Locate the cell with the specified text and output its (X, Y) center coordinate. 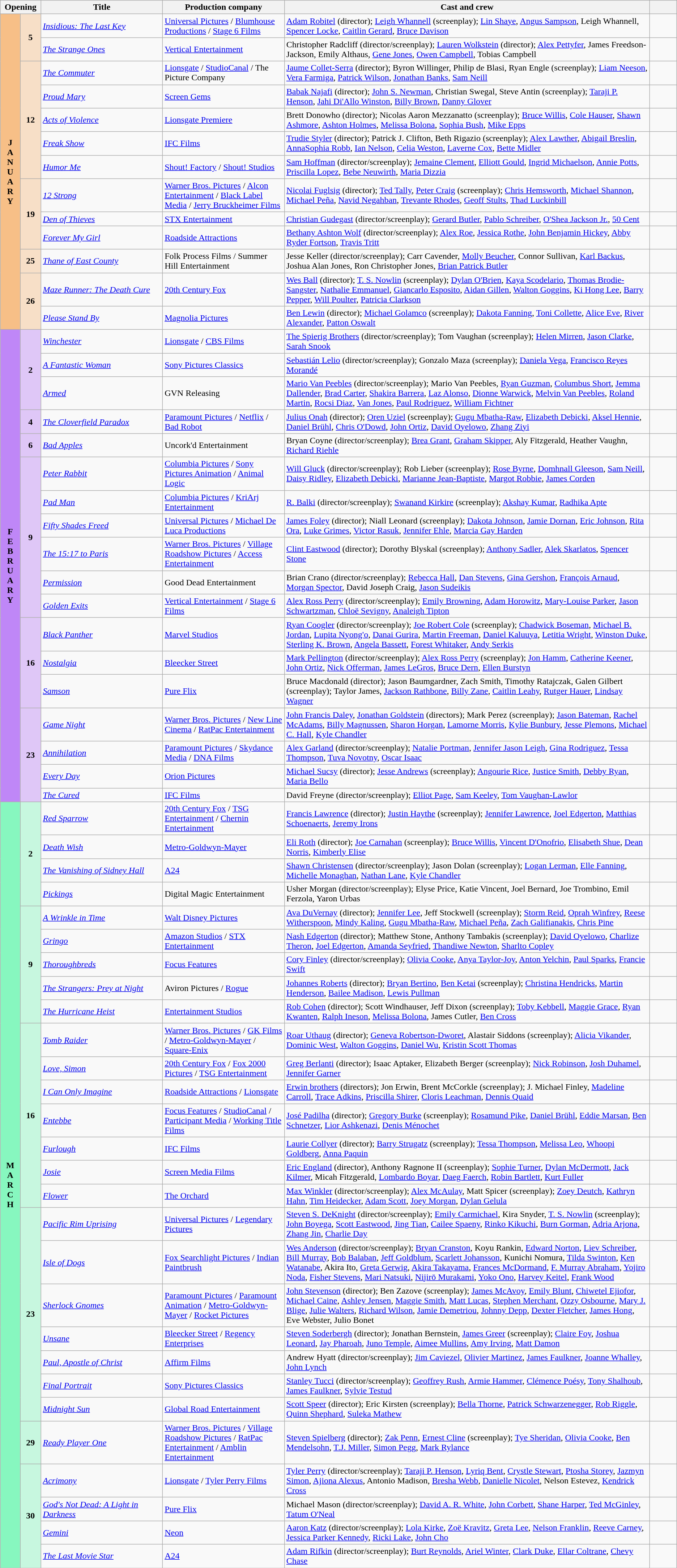
Orion Pictures (223, 777)
Unsane (102, 1338)
Red Sparrow (102, 819)
Paramount Pictures / Paramount Animation / Metro-Goldwyn-Mayer / Rocket Pictures (223, 1305)
A Fantastic Woman (102, 365)
Walt Disney Pictures (223, 918)
Paramount Pictures / Skydance Media / DNA Films (223, 753)
30 (30, 1516)
20th Century Fox (223, 289)
Warner Bros. Pictures / Alcon Entertainment / Black Label Media / Jerry Bruckheimer Films (223, 195)
Ready Player One (102, 1443)
6 (30, 445)
Armed (102, 393)
Clint Eastwood (director); Dorothy Blyskal (screenplay); Anthony Sadler, Alek Skarlatos, Spencer Stone (467, 554)
Paramount Pictures / Netflix / Bad Robot (223, 422)
Cast and crew (467, 7)
20th Century Fox / Fox 2000 Pictures / TSG Entertainment (223, 1068)
Entertainment Studios (223, 1012)
Den of Thieves (102, 219)
Bryan Coyne (director/screenplay); Brea Grant, Graham Skipper, Aly Fitzgerald, Heather Vaughn, Richard Riehle (467, 445)
Uncork'd Entertainment (223, 445)
Acts of Violence (102, 120)
The Spierig Brothers (director/screenplay); Tom Vaughan (screenplay); Helen Mirren, Jason Clarke, Sarah Snook (467, 341)
Maze Runner: The Death Cure (102, 289)
Annihilation (102, 753)
Ben Lewin (director); Michael Golamco (screenplay); Dakota Fanning, Toni Collette, Alice Eve, River Alexander, Patton Oswalt (467, 318)
The Last Movie Star (102, 1556)
Roadside Attractions (223, 237)
Sebastián Lelio (director/screenplay); Gonzalo Maza (screenplay); Daniela Vega, Francisco Reyes Morandé (467, 365)
FEBRUARY (10, 566)
Flower (102, 1196)
Focus Features / StudioCanal / Participant Media / Working Title Films (223, 1120)
Affirm Films (223, 1362)
Vertical Entertainment (223, 49)
Bleecker Street (223, 662)
The Strangers: Prey at Night (102, 988)
Freak Show (102, 143)
Usher Morgan (director/screenplay); Elyse Price, Katie Vincent, Joel Bernard, Joe Trombino, Emil Ferzola, Yaron Urbas (467, 894)
Adam Robitel (director); Leigh Whannell (screenplay); Lin Shaye, Angus Sampson, Leigh Whannell, Spencer Locke, Caitlin Gerard, Bruce Davison (467, 26)
20th Century Fox / TSG Entertainment / Chernin Entertainment (223, 819)
Alex Ross Perry (director/screenplay); Emily Browning, Adam Horowitz, Mary-Louise Parker, Jason Schwartzman, Chloë Sevigny, Analeigh Tipton (467, 606)
Focus Features (223, 965)
Greg Berlanti (director); Isaac Aptaker, Elizabeth Berger (screenplay); Nick Robinson, Josh Duhamel, Jennifer Garner (467, 1068)
God's Not Dead: A Light in Darkness (102, 1509)
Paul, Apostle of Christ (102, 1362)
The Cured (102, 795)
Death Wish (102, 847)
Love, Simon (102, 1068)
STX Entertainment (223, 219)
Neon (223, 1532)
Brian Crano (director/screenplay); Rebecca Hall, Dan Stevens, Gina Gershon, François Arnaud, Morgan Spector, David Joseph Craig, Jason Sudeikis (467, 582)
David Freyne (director/screenplay); Elliot Page, Sam Keeley, Tom Vaughan-Lawlor (467, 795)
Lionsgate Premiere (223, 120)
Warner Bros. Pictures / GK Films / Metro-Goldwyn-Mayer / Square-Enix (223, 1040)
Johannes Roberts (director); Bryan Bertino, Ben Ketai (screenplay); Christina Hendricks, Martin Henderson, Bailee Madison, Lewis Pullman (467, 988)
Lionsgate / StudioCanal / The Picture Company (223, 73)
Entebbe (102, 1120)
12 (30, 120)
GVN Releasing (223, 393)
Universal Pictures / Michael De Luca Productions (223, 526)
5 (30, 38)
Scott Speer (director); Eric Kirsten (screenplay); Bella Thorne, Patrick Schwarzenegger, Rob Riggle, Quinn Shephard, Suleka Mathew (467, 1409)
Cory Finley (director/screenplay); Olivia Cooke, Anya Taylor-Joy, Anton Yelchin, Paul Sparks, Francie Swift (467, 965)
Shawn Christensen (director/screenplay); Jason Dolan (screenplay); Logan Lerman, Elle Fanning, Michelle Monaghan, Nathan Lane, Kyle Chandler (467, 871)
Magnolia Pictures (223, 318)
Isle of Dogs (102, 1262)
The Orchard (223, 1196)
Steven Spielberg (director); Zak Penn, Ernest Cline (screenplay); Tye Sheridan, Olivia Cooke, Ben Mendelsohn, T.J. Miller, Simon Pegg, Mark Rylance (467, 1443)
Stanley Tucci (director/screenplay); Geoffrey Rush, Armie Hammer, Clémence Poésy, Tony Shalhoub, James Faulkner, Sylvie Testud (467, 1385)
The Strange Ones (102, 49)
Final Portrait (102, 1385)
Title (102, 7)
JANUARY (10, 172)
Fifty Shades Freed (102, 526)
Screen Gems (223, 96)
Pickings (102, 894)
29 (30, 1443)
Thane of East County (102, 261)
Michael Mason (director/screenplay); David A. R. White, John Corbett, Shane Harper, Ted McGinley, Tatum O'Neal (467, 1509)
R. Balki (director/screenplay); Swanand Kirkire (screenplay); Akshay Kumar, Radhika Apte (467, 502)
Bad Apples (102, 445)
Roadside Attractions / Lionsgate (223, 1092)
Sherlock Gnomes (102, 1305)
Metro-Goldwyn-Mayer (223, 847)
Universal Pictures / Legendary Pictures (223, 1224)
Shout! Factory / Shout! Studios (223, 167)
Michael Sucsy (director); Jesse Andrews (screenplay); Angourie Rice, Justice Smith, Debby Ryan, Maria Bello (467, 777)
Folk Process Films / Summer Hill Entertainment (223, 261)
Francis Lawrence (director); Justin Haythe (screenplay); Jennifer Lawrence, Joel Edgerton, Matthias Schoenaerts, Jeremy Irons (467, 819)
Aaron Katz (director/screenplay); Lola Kirke, Zoë Kravitz, Greta Lee, Nelson Franklin, Reeve Carney, Jessica Parker Kennedy, Ricki Lake, John Cho (467, 1532)
Sam Hoffman (director/screenplay); Jemaine Clement, Elliott Gould, Ingrid Michaelson, Annie Potts, Priscilla Lopez, Bebe Neuwirth, Maria Dizzia (467, 167)
Gemini (102, 1532)
Digital Magic Entertainment (223, 894)
I Can Only Imagine (102, 1092)
Eli Roth (director); Joe Carnahan (screenplay); Bruce Willis, Vincent D'Onofrio, Elisabeth Shue, Dean Norris, Kimberly Elise (467, 847)
Winchester (102, 341)
Columbia Pictures / Sony Pictures Animation / Animal Logic (223, 474)
Opening (21, 7)
Humor Me (102, 167)
Bleecker Street / Regency Enterprises (223, 1338)
Josie (102, 1172)
Columbia Pictures / KriArj Entertainment (223, 502)
The Commuter (102, 73)
Forever My Girl (102, 237)
25 (30, 261)
Insidious: The Last Key (102, 26)
4 (30, 422)
12 Strong (102, 195)
Pad Man (102, 502)
Warner Bros. Pictures / Village Roadshow Pictures / Access Entertainment (223, 554)
Please Stand By (102, 318)
Laurie Collyer (director); Barry Strugatz (screenplay); Tessa Thompson, Melissa Leo, Whoopi Goldberg, Anna Paquin (467, 1149)
Lionsgate / CBS Films (223, 341)
Warner Bros. Pictures / New Line Cinema / RatPac Entertainment (223, 725)
Bethany Ashton Wolf (director/screenplay); Alex Roe, Jessica Rothe, John Benjamin Hickey, Abby Ryder Fortson, Travis Tritt (467, 237)
Every Day (102, 777)
Alex Garland (director/screenplay); Natalie Portman, Jennifer Jason Leigh, Gina Rodriguez, Tessa Thompson, Tuva Novotny, Oscar Isaac (467, 753)
Good Dead Entertainment (223, 582)
Screen Media Films (223, 1172)
Production company (223, 7)
A Wrinkle in Time (102, 918)
Andrew Hyatt (director/screenplay); Jim Caviezel, Olivier Martinez, James Faulkner, Joanne Whalley, John Lynch (467, 1362)
19 (30, 214)
The 15:17 to Paris (102, 554)
Samson (102, 691)
MARCH (10, 1185)
26 (30, 301)
The Vanishing of Sidney Hall (102, 871)
Global Road Entertainment (223, 1409)
Tomb Raider (102, 1040)
Furlough (102, 1149)
Midnight Sun (102, 1409)
Amazon Studios / STX Entertainment (223, 941)
Pacific Rim Uprising (102, 1224)
Warner Bros. Pictures / Village Roadshow Pictures / RatPac Entertainment / Amblin Entertainment (223, 1443)
Nostalgia (102, 662)
The Cloverfield Paradox (102, 422)
Proud Mary (102, 96)
Adam Rifkin (director/screenplay); Burt Reynolds, Ariel Winter, Clark Duke, Ellar Coltrane, Chevy Chase (467, 1556)
Acrimony (102, 1481)
Lionsgate / Tyler Perry Films (223, 1481)
Permission (102, 582)
Aviron Pictures / Rogue (223, 988)
Vertical Entertainment / Stage 6 Films (223, 606)
Thoroughbreds (102, 965)
Peter Rabbit (102, 474)
Marvel Studios (223, 634)
Golden Exits (102, 606)
Fox Searchlight Pictures / Indian Paintbrush (223, 1262)
Black Panther (102, 634)
Universal Pictures / Blumhouse Productions / Stage 6 Films (223, 26)
Christian Gudegast (director/screenplay); Gerard Butler, Pablo Schreiber, O'Shea Jackson Jr., 50 Cent (467, 219)
The Hurricane Heist (102, 1012)
Gringo (102, 941)
Game Night (102, 725)
José Padilha (director); Gregory Burke (screenplay); Rosamund Pike, Daniel Brühl, Eddie Marsan, Ben Schnetzer, Lior Ashkenazi, Denis Ménochet (467, 1120)
